Return the [X, Y] coordinate for the center point of the cell that contains the specified text.  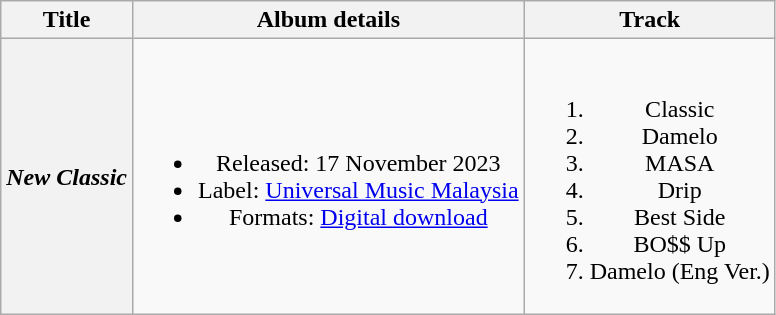
New Classic [67, 176]
Track [650, 20]
ClassicDameloMASADripBest SideBO$$ UpDamelo (Eng Ver.) [650, 176]
Album details [328, 20]
Title [67, 20]
Released: 17 November 2023Label: Universal Music MalaysiaFormats: Digital download [328, 176]
